Return [x, y] of the center of cell containing provided text 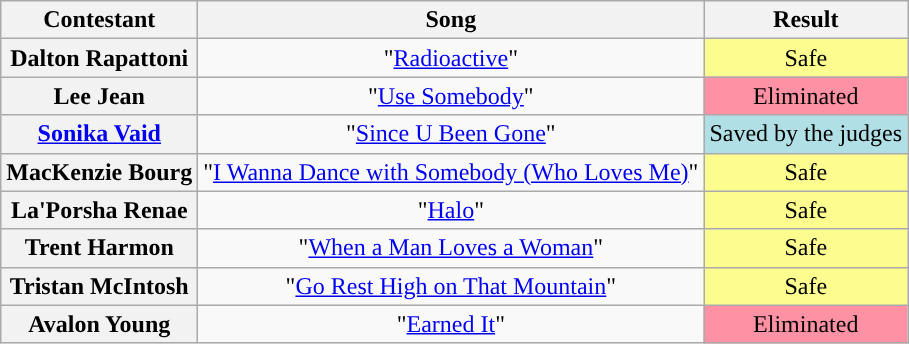
MacKenzie Bourg [100, 172]
Trent Harmon [100, 248]
"I Wanna Dance with Somebody (Who Loves Me)" [451, 172]
"Use Somebody" [451, 96]
Contestant [100, 20]
Result [806, 20]
"Radioactive" [451, 58]
"When a Man Loves a Woman" [451, 248]
Tristan McIntosh [100, 286]
Song [451, 20]
"Earned It" [451, 324]
"Since U Been Gone" [451, 134]
Saved by the judges [806, 134]
"Go Rest High on That Mountain" [451, 286]
Lee Jean [100, 96]
Sonika Vaid [100, 134]
La'Porsha Renae [100, 210]
Dalton Rapattoni [100, 58]
"Halo" [451, 210]
Avalon Young [100, 324]
